Provide the [x, y] coordinate of the cell's center where the given text is located.  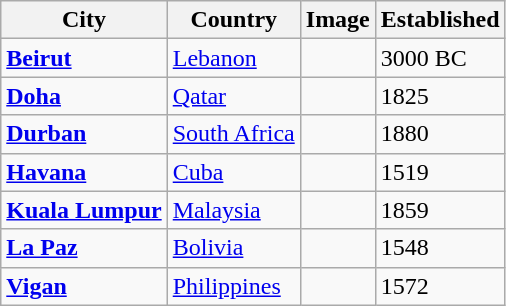
1519 [440, 172]
La Paz [84, 248]
City [84, 20]
Qatar [234, 96]
1880 [440, 134]
1825 [440, 96]
Established [440, 20]
South Africa [234, 134]
Vigan [84, 286]
Cuba [234, 172]
Lebanon [234, 58]
Malaysia [234, 210]
Country [234, 20]
3000 BC [440, 58]
Image [338, 20]
1548 [440, 248]
1859 [440, 210]
Doha [84, 96]
Havana [84, 172]
Kuala Lumpur [84, 210]
Durban [84, 134]
Beirut [84, 58]
Bolivia [234, 248]
Philippines [234, 286]
1572 [440, 286]
